Determine the (x, y) coordinate at the center of the cell enclosing the given text.  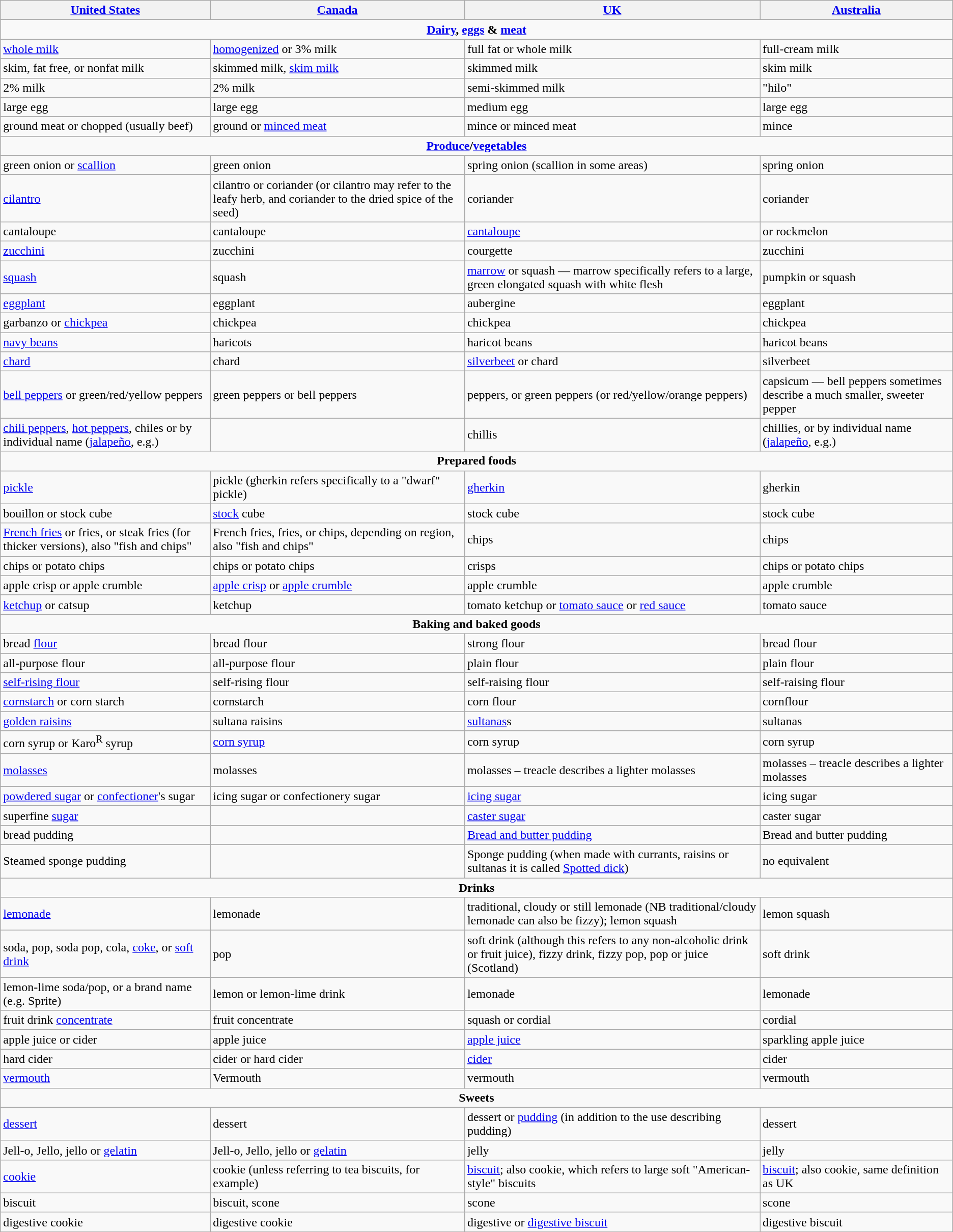
fruit drink concentrate (105, 1020)
skimmed milk, skim milk (338, 68)
peppers, or green peppers (or red/yellow/orange peppers) (612, 395)
Vermouth (338, 1078)
full-cream milk (856, 49)
or rockmelon (856, 231)
no equivalent (856, 862)
biscuit; also cookie, which refers to large soft "American-style" biscuits (612, 1176)
spring onion (scallion in some areas) (612, 165)
Dairy, eggs & meat (476, 30)
powdered sugar or confectioner's sugar (105, 796)
digestive biscuit (856, 1222)
mince (856, 126)
soda, pop, soda pop, cola, coke, or soft drink (105, 954)
UK (612, 10)
navy beans (105, 342)
crisps (612, 566)
United States (105, 10)
medium egg (612, 107)
marrow or squash — marrow specifically refers to a large, green elongated squash with white flesh (612, 277)
garbanzo or chickpea (105, 323)
lemon-lime soda/pop, or a brand name (e.g. Sprite) (105, 994)
Sweets (476, 1098)
ketchup or catsup (105, 605)
full fat or whole milk (612, 49)
cookie (105, 1176)
mince or minced meat (612, 126)
capsicum — bell peppers sometimes describe a much smaller, sweeter pepper (856, 395)
skim milk (856, 68)
lemon squash (856, 914)
sultana raisins (338, 721)
fruit concentrate (338, 1020)
bouillon or stock cube (105, 513)
Prepared foods (476, 461)
bread pudding (105, 835)
ketchup (338, 605)
cornflour (856, 702)
ground or minced meat (338, 126)
cordial (856, 1020)
superfine sugar (105, 815)
Produce/vegetables (476, 146)
French fries, fries, or chips, depending on region, also "fish and chips" (338, 540)
cornstarch (338, 702)
pop (338, 954)
cilantro (105, 198)
soft drink (856, 954)
biscuit, scone (338, 1202)
strong flour (612, 643)
skimmed milk (612, 68)
Baking and baked goods (476, 624)
pickle (105, 487)
lemon or lemon-lime drink (338, 994)
ground meat or chopped (usually beef) (105, 126)
chillies, or by individual name (jalapeño, e.g.) (856, 435)
cilantro or coriander (or cilantro may refer to the leafy herb, and coriander to the dried spice of the seed) (338, 198)
chili peppers, hot peppers, chiles or by individual name (jalapeño, e.g.) (105, 435)
chillis (612, 435)
French fries or fries, or steak fries (for thicker versions), also "fish and chips" (105, 540)
biscuit (105, 1202)
green onion (338, 165)
Canada (338, 10)
corn syrup or KaroR syrup (105, 743)
hard cider (105, 1059)
tomato sauce (856, 605)
sparkling apple juice (856, 1039)
"hilo" (856, 88)
cornstarch or corn starch (105, 702)
silverbeet or chard (612, 362)
Australia (856, 10)
Steamed sponge pudding (105, 862)
tomato ketchup or tomato sauce or red sauce (612, 605)
icing sugar or confectionery sugar (338, 796)
skim, fat free, or nonfat milk (105, 68)
dessert or pudding (in addition to the use describing pudding) (612, 1124)
Sponge pudding (when made with currants, raisins or sultanas it is called Spotted dick) (612, 862)
semi-skimmed milk (612, 88)
aubergine (612, 304)
pickle (gherkin refers specifically to a "dwarf" pickle) (338, 487)
golden raisins (105, 721)
pumpkin or squash (856, 277)
courgette (612, 251)
haricots (338, 342)
corn flour (612, 702)
sultanass (612, 721)
cookie (unless referring to tea biscuits, for example) (338, 1176)
cider or hard cider (338, 1059)
silverbeet (856, 362)
squash or cordial (612, 1020)
soft drink (although this refers to any non-alcoholic drink or fruit juice), fizzy drink, fizzy pop, pop or juice (Scotland) (612, 954)
green onion or scallion (105, 165)
whole milk (105, 49)
digestive or digestive biscuit (612, 1222)
apple juice or cider (105, 1039)
bell peppers or green/red/yellow peppers (105, 395)
green peppers or bell peppers (338, 395)
homogenized or 3% milk (338, 49)
Drinks (476, 888)
traditional, cloudy or still lemonade (NB traditional/cloudy lemonade can also be fizzy); lemon squash (612, 914)
spring onion (856, 165)
sultanas (856, 721)
biscuit; also cookie, same definition as UK (856, 1176)
